Extract the (X, Y) coordinate from the center of the cell holding the provided text.  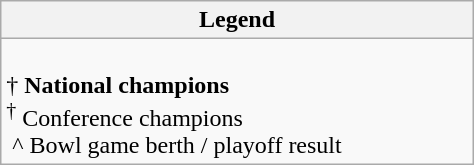
Legend (237, 20)
† National champions † Conference champions ^ Bowl game berth / playoff result (237, 102)
